Pinpoint the cell where the given text exists, returning its (x, y) midpoint coordinate. 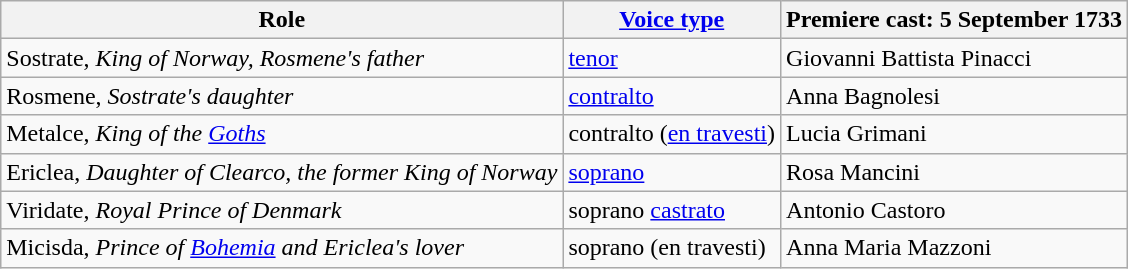
Premiere cast: 5 September 1733 (954, 20)
contralto (672, 96)
Role (282, 20)
soprano (en travesti) (672, 248)
tenor (672, 58)
Rosa Mancini (954, 172)
Lucia Grimani (954, 134)
Viridate, Royal Prince of Denmark (282, 210)
Voice type (672, 20)
Anna Bagnolesi (954, 96)
Antonio Castoro (954, 210)
Rosmene, Sostrate's daughter (282, 96)
Micisda, Prince of Bohemia and Ericlea's lover (282, 248)
Anna Maria Mazzoni (954, 248)
Ericlea, Daughter of Clearco, the former King of Norway (282, 172)
soprano castrato (672, 210)
soprano (672, 172)
Sostrate, King of Norway, Rosmene's father (282, 58)
contralto (en travesti) (672, 134)
Metalce, King of the Goths (282, 134)
Giovanni Battista Pinacci (954, 58)
